For the text-containing cell, return its midpoint in (X, Y) coordinate format. 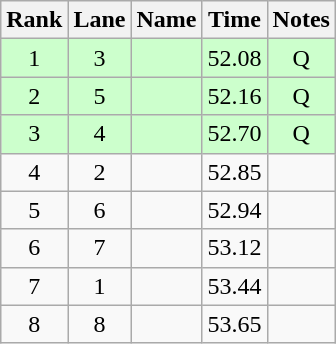
Name (166, 20)
53.44 (234, 286)
Rank (34, 20)
52.85 (234, 172)
52.70 (234, 134)
Notes (301, 20)
53.12 (234, 248)
53.65 (234, 324)
52.16 (234, 96)
Lane (100, 20)
Time (234, 20)
52.08 (234, 58)
52.94 (234, 210)
